Capture the cell that displays the provided text and extract its [X, Y] central coordinate. 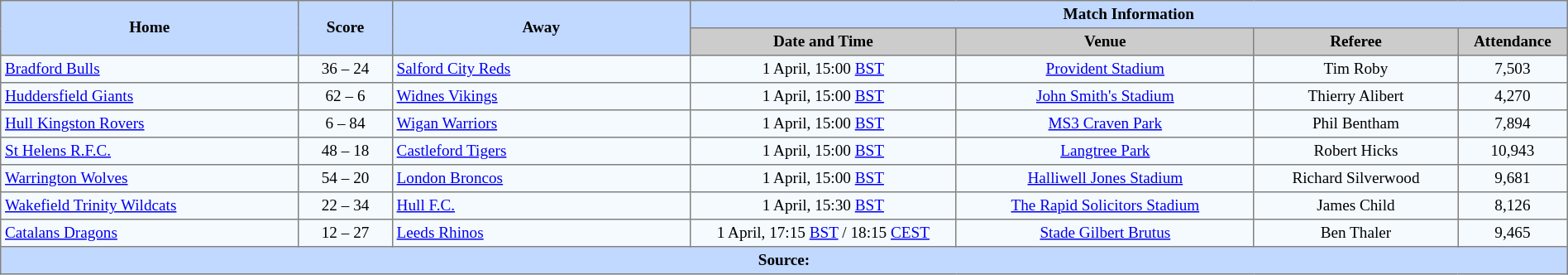
James Child [1355, 205]
Phil Bentham [1355, 124]
Provident Stadium [1105, 70]
62 – 6 [346, 96]
Hull F.C. [541, 205]
Score [346, 28]
4,270 [1513, 96]
9,681 [1513, 179]
Halliwell Jones Stadium [1105, 179]
Stade Gilbert Brutus [1105, 234]
6 – 84 [346, 124]
Leeds Rhinos [541, 234]
Salford City Reds [541, 70]
36 – 24 [346, 70]
12 – 27 [346, 234]
7,894 [1513, 124]
Castleford Tigers [541, 151]
10,943 [1513, 151]
MS3 Craven Park [1105, 124]
Widnes Vikings [541, 96]
1 April, 15:30 BST [823, 205]
Tim Roby [1355, 70]
22 – 34 [346, 205]
Bradford Bulls [150, 70]
Thierry Alibert [1355, 96]
London Broncos [541, 179]
Wakefield Trinity Wildcats [150, 205]
Source: [784, 260]
Attendance [1513, 41]
St Helens R.F.C. [150, 151]
Catalans Dragons [150, 234]
Richard Silverwood [1355, 179]
8,126 [1513, 205]
Referee [1355, 41]
Wigan Warriors [541, 124]
1 April, 17:15 BST / 18:15 CEST [823, 234]
Venue [1105, 41]
Match Information [1128, 15]
Away [541, 28]
Home [150, 28]
Langtree Park [1105, 151]
John Smith's Stadium [1105, 96]
Hull Kingston Rovers [150, 124]
Huddersfield Giants [150, 96]
The Rapid Solicitors Stadium [1105, 205]
54 – 20 [346, 179]
Robert Hicks [1355, 151]
Date and Time [823, 41]
9,465 [1513, 234]
Warrington Wolves [150, 179]
48 – 18 [346, 151]
Ben Thaler [1355, 234]
7,503 [1513, 70]
